Find where the given text appears and provide that cell's center as [x, y] coordinate. 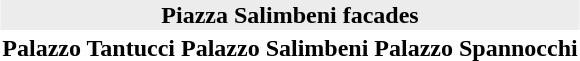
Piazza Salimbeni facades [290, 15]
